Capture the cell that displays the provided text and extract its [x, y] central coordinate. 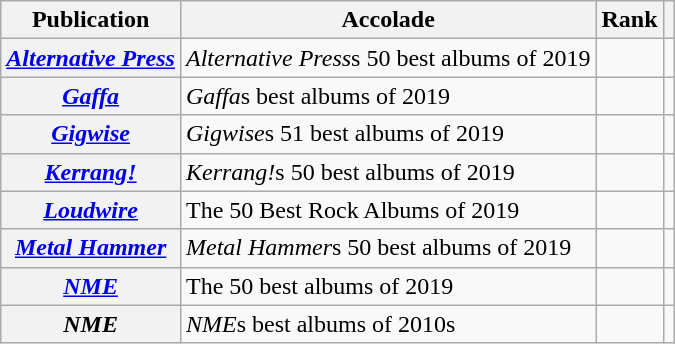
Publication [91, 20]
Accolade [388, 20]
Metal Hammer [91, 248]
Loudwire [91, 210]
NMEs best albums of 2010s [388, 324]
Kerrang!s 50 best albums of 2019 [388, 172]
Gaffas best albums of 2019 [388, 96]
Kerrang! [91, 172]
The 50 Best Rock Albums of 2019 [388, 210]
Gaffa [91, 96]
Gigwises 51 best albums of 2019 [388, 134]
Alternative Press [91, 58]
Gigwise [91, 134]
The 50 best albums of 2019 [388, 286]
Rank [630, 20]
Alternative Presss 50 best albums of 2019 [388, 58]
Metal Hammers 50 best albums of 2019 [388, 248]
